Determine the [x, y] coordinate at the center of the cell enclosing the given text.  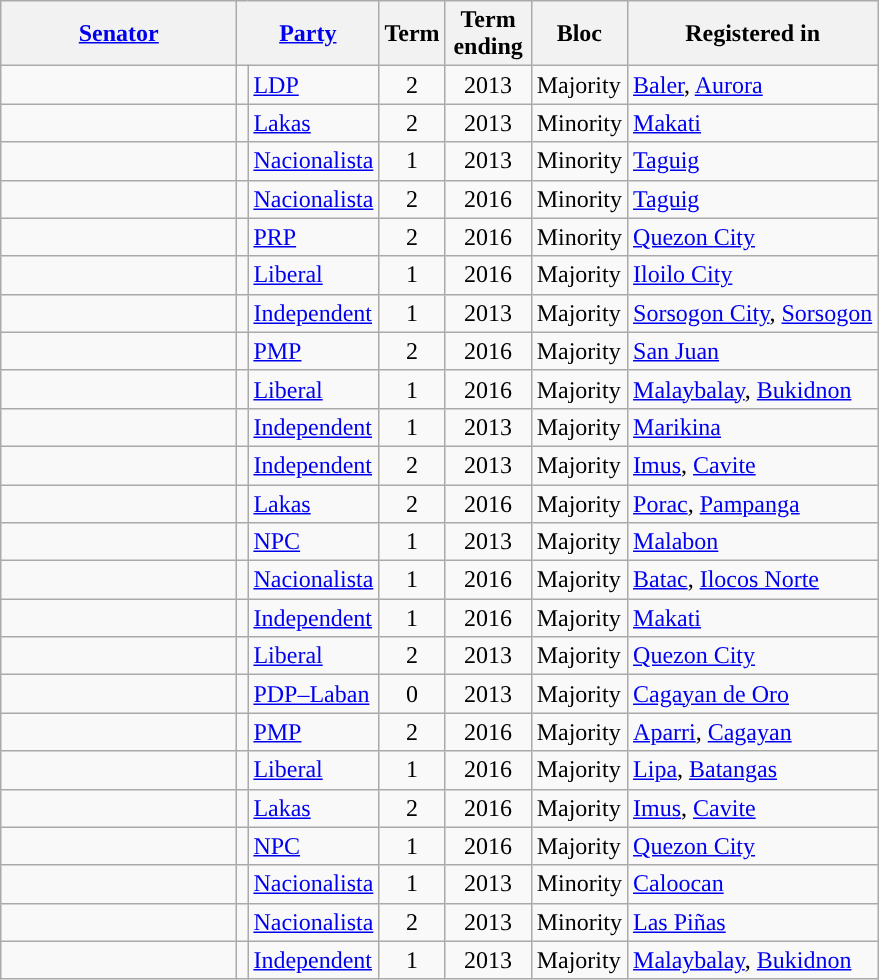
0 [412, 694]
Cagayan de Oro [753, 694]
Aparri, Cagayan [753, 732]
San Juan [753, 351]
Registered in [753, 34]
Term ending [488, 34]
PDP–Laban [314, 694]
Marikina [753, 427]
Malabon [753, 542]
Porac, Pampanga [753, 503]
PRP [314, 237]
Term [412, 34]
Baler, Aurora [753, 85]
Sorsogon City, Sorsogon [753, 313]
Party [308, 34]
Caloocan [753, 884]
Batac, Ilocos Norte [753, 580]
Senator [119, 34]
Bloc [579, 34]
LDP [314, 85]
Iloilo City [753, 275]
Las Piñas [753, 922]
Lipa, Batangas [753, 770]
